Find where the given text appears and provide that cell's center as [X, Y] coordinate. 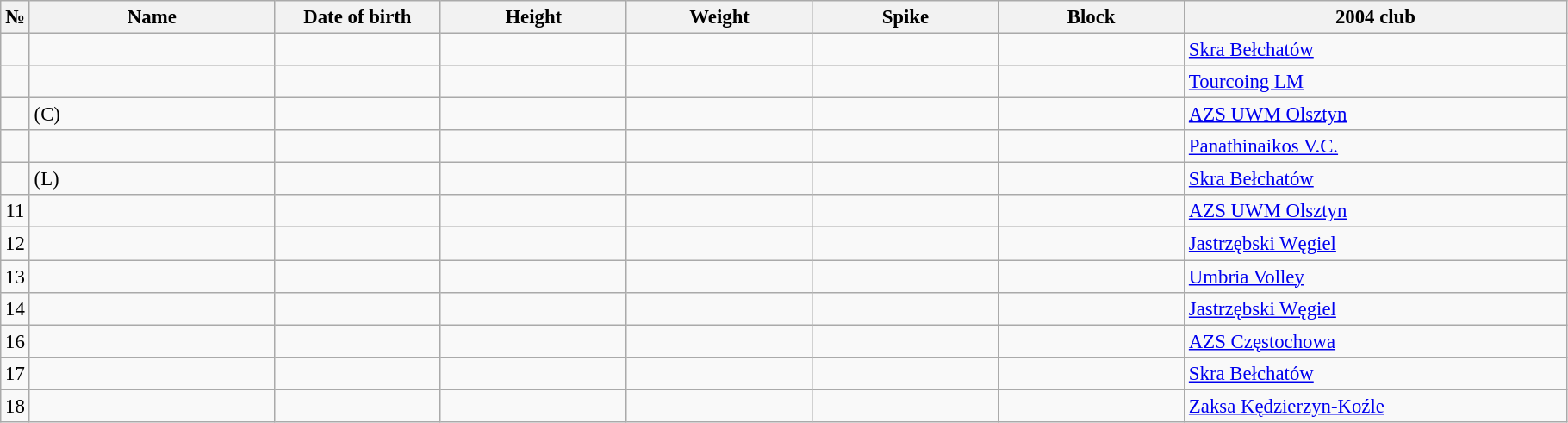
№ [16, 17]
Name [152, 17]
Date of birth [357, 17]
2004 club [1376, 17]
12 [16, 244]
Spike [905, 17]
(L) [152, 179]
14 [16, 308]
Zaksa Kędzierzyn-Koźle [1376, 406]
18 [16, 406]
(C) [152, 115]
11 [16, 211]
13 [16, 277]
AZS Częstochowa [1376, 341]
Umbria Volley [1376, 277]
Block [1092, 17]
16 [16, 341]
Panathinaikos V.C. [1376, 146]
Height [533, 17]
17 [16, 373]
Tourcoing LM [1376, 82]
Weight [719, 17]
